Detect which cell encompasses the target text, then output its (X, Y) center coordinate. 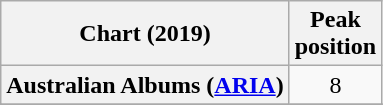
Peakposition (335, 34)
Australian Albums (ARIA) (145, 85)
Chart (2019) (145, 34)
8 (335, 85)
